Provide the [X, Y] coordinate of the cell's center where the given text is located.  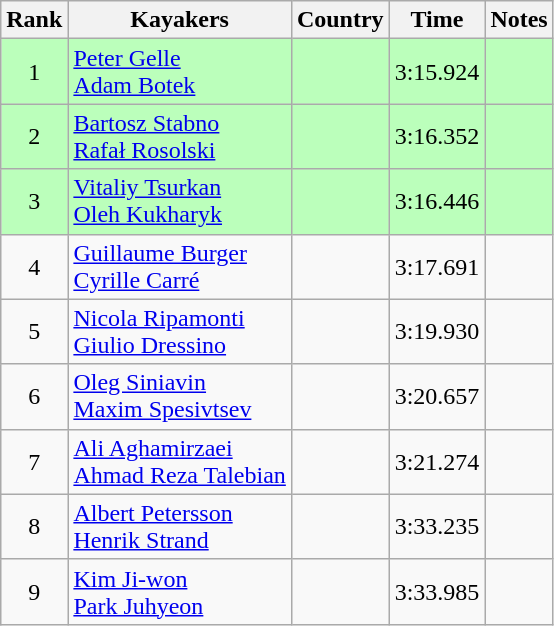
Notes [519, 20]
3:20.657 [437, 396]
3:33.235 [437, 526]
2 [34, 136]
3:16.446 [437, 202]
8 [34, 526]
3:19.930 [437, 332]
9 [34, 592]
3:15.924 [437, 72]
Albert PeterssonHenrik Strand [180, 526]
7 [34, 462]
4 [34, 266]
Guillaume BurgerCyrille Carré [180, 266]
1 [34, 72]
Country [340, 20]
3:17.691 [437, 266]
Nicola RipamontiGiulio Dressino [180, 332]
Vitaliy TsurkanOleh Kukharyk [180, 202]
3:33.985 [437, 592]
Kayakers [180, 20]
Kim Ji-wonPark Juhyeon [180, 592]
Rank [34, 20]
6 [34, 396]
3:21.274 [437, 462]
Peter GelleAdam Botek [180, 72]
Bartosz StabnoRafał Rosolski [180, 136]
Oleg SiniavinMaxim Spesivtsev [180, 396]
Time [437, 20]
5 [34, 332]
3:16.352 [437, 136]
3 [34, 202]
Ali AghamirzaeiAhmad Reza Talebian [180, 462]
